Locate the cell with the specified text and output its (X, Y) center coordinate. 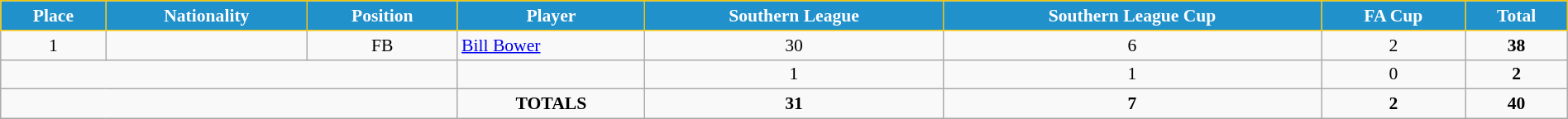
6 (1131, 45)
30 (794, 45)
TOTALS (551, 104)
Player (551, 16)
Position (383, 16)
31 (794, 104)
Bill Bower (551, 45)
0 (1394, 74)
FA Cup (1394, 16)
7 (1131, 104)
40 (1517, 104)
38 (1517, 45)
Place (53, 16)
Southern League Cup (1131, 16)
FB (383, 45)
Nationality (207, 16)
Southern League (794, 16)
Total (1517, 16)
